Output the (X, Y) coordinate of the center of the cell containing the given text.  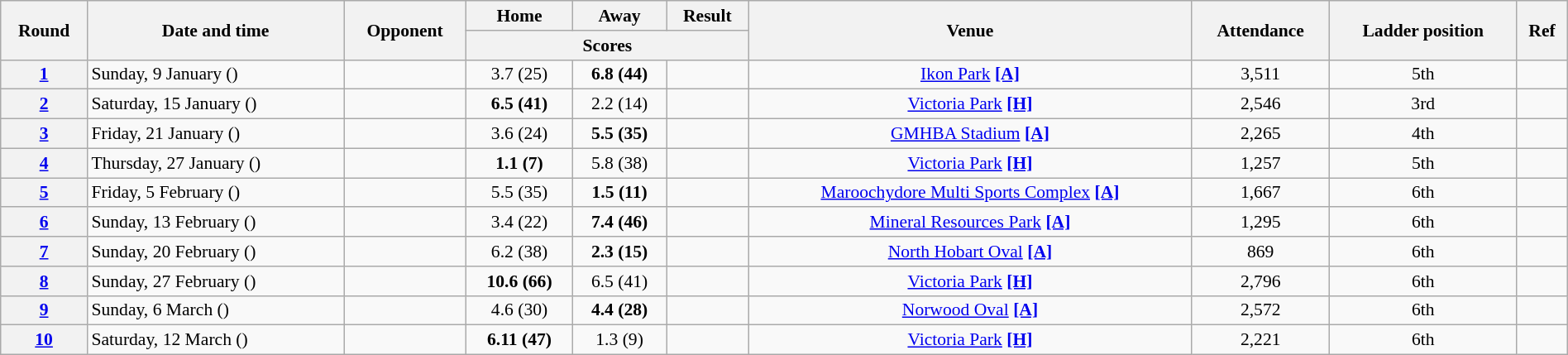
GMHBA Stadium [A] (970, 134)
Saturday, 15 January () (215, 104)
Scores (608, 46)
Home (519, 16)
Norwood Oval [A] (970, 310)
Mineral Resources Park [A] (970, 223)
3,511 (1260, 74)
Sunday, 27 February () (215, 281)
3.6 (24) (519, 134)
7 (45, 252)
6.11 (47) (519, 340)
Thursday, 27 January () (215, 163)
9 (45, 310)
Result (708, 16)
1,257 (1260, 163)
2.2 (14) (619, 104)
Saturday, 12 March () (215, 340)
1,295 (1260, 223)
Sunday, 13 February () (215, 223)
Sunday, 6 March () (215, 310)
3.7 (25) (519, 74)
4.6 (30) (519, 310)
Round (45, 30)
3.4 (22) (519, 223)
5.8 (38) (619, 163)
5 (45, 193)
Opponent (405, 30)
North Hobart Oval [A] (970, 252)
Ikon Park [A] (970, 74)
1 (45, 74)
2,265 (1260, 134)
2 (45, 104)
Venue (970, 30)
6.2 (38) (519, 252)
1,667 (1260, 193)
3 (45, 134)
10 (45, 340)
Away (619, 16)
Maroochydore Multi Sports Complex [A] (970, 193)
2,546 (1260, 104)
Date and time (215, 30)
2,221 (1260, 340)
Ref (1542, 30)
4.4 (28) (619, 310)
Friday, 5 February () (215, 193)
869 (1260, 252)
Sunday, 9 January () (215, 74)
Attendance (1260, 30)
Ladder position (1423, 30)
Friday, 21 January () (215, 134)
6.8 (44) (619, 74)
7.4 (46) (619, 223)
2,572 (1260, 310)
10.6 (66) (519, 281)
1.1 (7) (519, 163)
8 (45, 281)
4 (45, 163)
Sunday, 20 February () (215, 252)
2.3 (15) (619, 252)
4th (1423, 134)
3rd (1423, 104)
1.5 (11) (619, 193)
2,796 (1260, 281)
1.3 (9) (619, 340)
6 (45, 223)
